Pinpoint the cell where the given text exists, returning its [X, Y] midpoint coordinate. 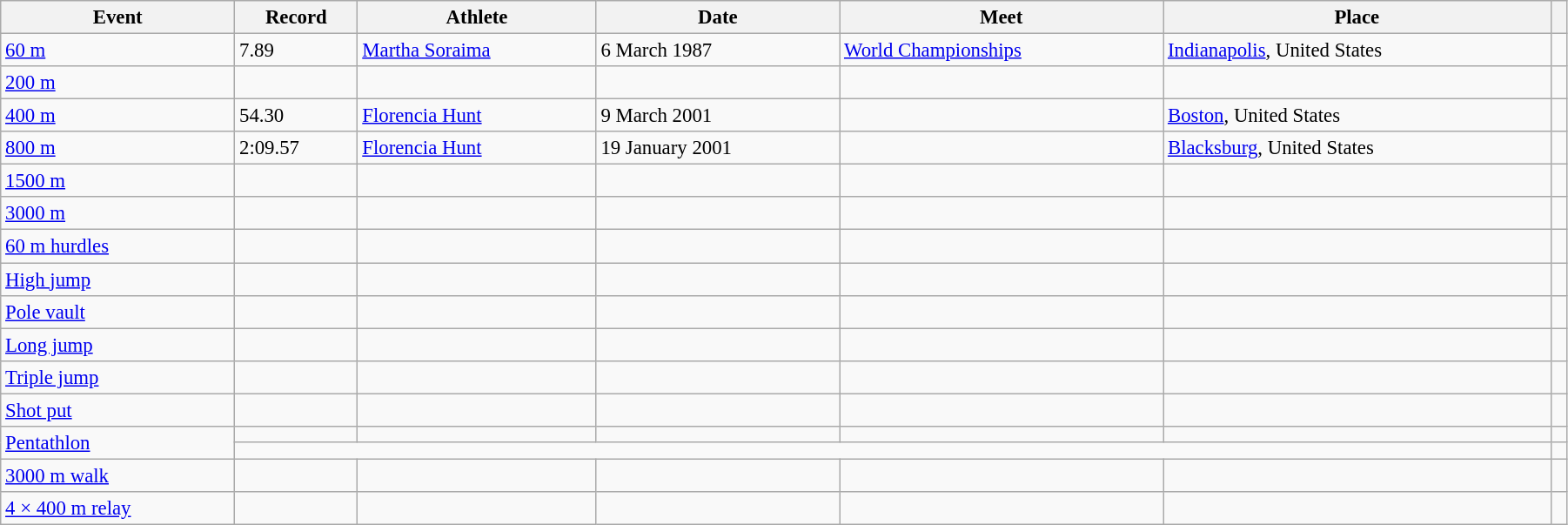
Shot put [118, 410]
Pentathlon [118, 443]
1500 m [118, 181]
400 m [118, 116]
World Championships [1002, 50]
6 March 1987 [718, 50]
Date [718, 17]
High jump [118, 279]
3000 m [118, 213]
Record [296, 17]
Athlete [477, 17]
Triple jump [118, 377]
4 × 400 m relay [118, 508]
800 m [118, 148]
Martha Soraima [477, 50]
Boston, United States [1357, 116]
9 March 2001 [718, 116]
Meet [1002, 17]
Event [118, 17]
54.30 [296, 116]
7.89 [296, 50]
200 m [118, 83]
2:09.57 [296, 148]
Long jump [118, 345]
60 m hurdles [118, 246]
Place [1357, 17]
60 m [118, 50]
3000 m walk [118, 475]
Indianapolis, United States [1357, 50]
Blacksburg, United States [1357, 148]
19 January 2001 [718, 148]
Pole vault [118, 312]
